Determine the [x, y] coordinate at the center of the cell enclosing the given text.  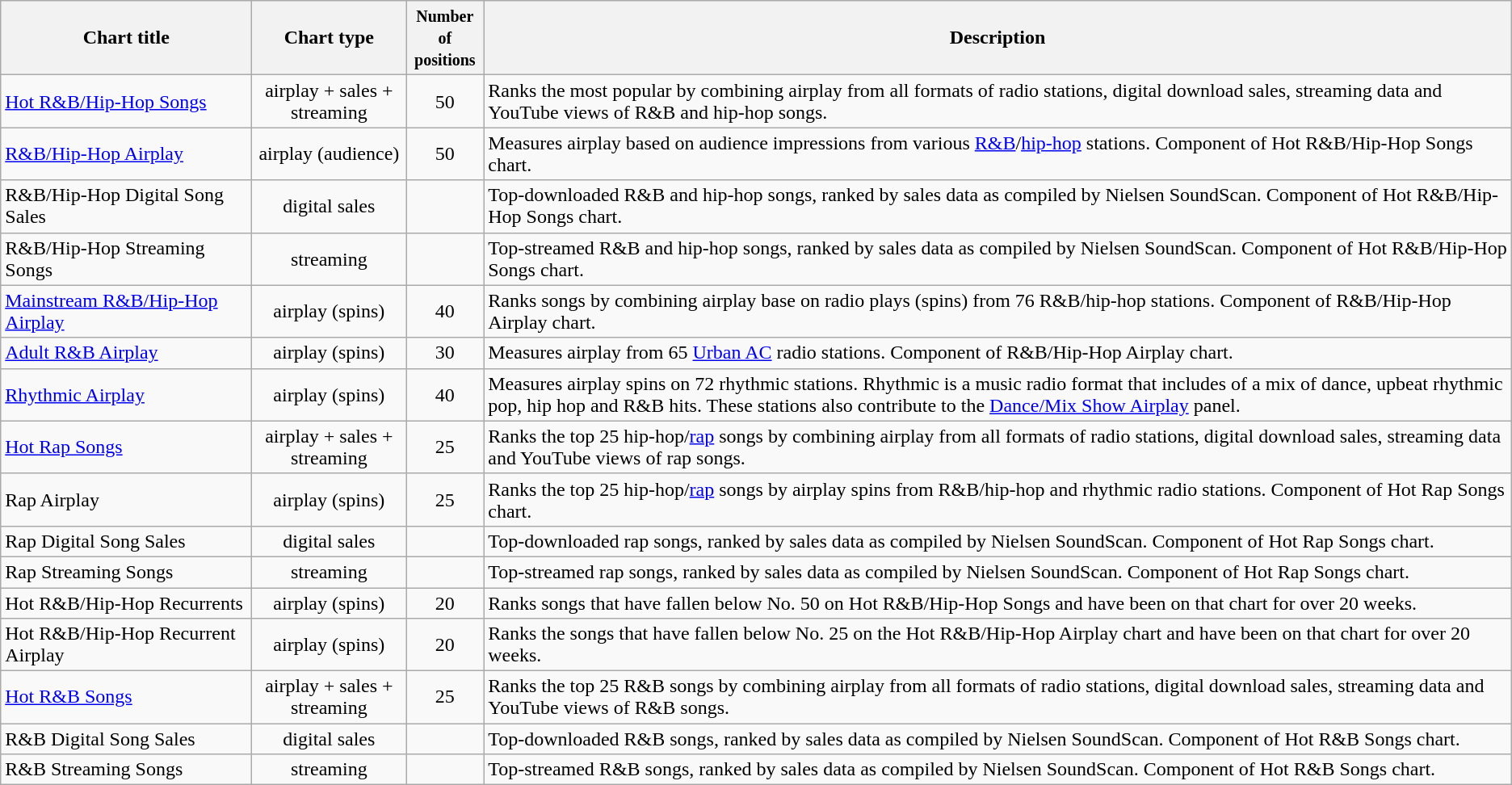
Ranks songs by combining airplay base on radio plays (spins) from 76 R&B/hip-hop stations. Component of R&B/Hip-Hop Airplay chart. [998, 312]
Rap Streaming Songs [126, 572]
Hot R&B/Hip-Hop Songs [126, 102]
Top-streamed rap songs, ranked by sales data as compiled by Nielsen SoundScan. Component of Hot Rap Songs chart. [998, 572]
Adult R&B Airplay [126, 353]
Rhythmic Airplay [126, 394]
Hot R&B/Hip-Hop Recurrent Airplay [126, 644]
Description [998, 38]
Chart title [126, 38]
R&B Streaming Songs [126, 770]
airplay (audience) [330, 153]
Rap Airplay [126, 499]
R&B/Hip-Hop Digital Song Sales [126, 207]
Rap Digital Song Sales [126, 541]
Chart type [330, 38]
Top-streamed R&B songs, ranked by sales data as compiled by Nielsen SoundScan. Component of Hot R&B Songs chart. [998, 770]
Measures airplay based on audience impressions from various R&B/hip-hop stations. Component of Hot R&B/Hip-Hop Songs chart. [998, 153]
Hot Rap Songs [126, 447]
Top-downloaded rap songs, ranked by sales data as compiled by Nielsen SoundScan. Component of Hot Rap Songs chart. [998, 541]
Top-downloaded R&B and hip-hop songs, ranked by sales data as compiled by Nielsen SoundScan. Component of Hot R&B/Hip-Hop Songs chart. [998, 207]
Hot R&B Songs [126, 698]
R&B Digital Song Sales [126, 739]
Ranks the top 25 hip-hop/rap songs by airplay spins from R&B/hip-hop and rhythmic radio stations. Component of Hot Rap Songs chart. [998, 499]
Ranks songs that have fallen below No. 50 on Hot R&B/Hip-Hop Songs and have been on that chart for over 20 weeks. [998, 603]
Top-downloaded R&B songs, ranked by sales data as compiled by Nielsen SoundScan. Component of Hot R&B Songs chart. [998, 739]
Top-streamed R&B and hip-hop songs, ranked by sales data as compiled by Nielsen SoundScan. Component of Hot R&B/Hip-Hop Songs chart. [998, 258]
Mainstream R&B/Hip-Hop Airplay [126, 312]
Hot R&B/Hip-Hop Recurrents [126, 603]
Ranks the songs that have fallen below No. 25 on the Hot R&B/Hip-Hop Airplay chart and have been on that chart for over 20 weeks. [998, 644]
Measures airplay from 65 Urban AC radio stations. Component of R&B/Hip-Hop Airplay chart. [998, 353]
30 [445, 353]
R&B/Hip-Hop Airplay [126, 153]
Number ofpositions [445, 38]
R&B/Hip-Hop Streaming Songs [126, 258]
